Return [x, y] of the center of cell containing provided text 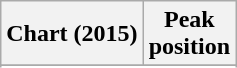
Chart (2015) [72, 34]
Peakposition [189, 34]
